Search for the cell housing the specified text and yield its [x, y] center coordinate. 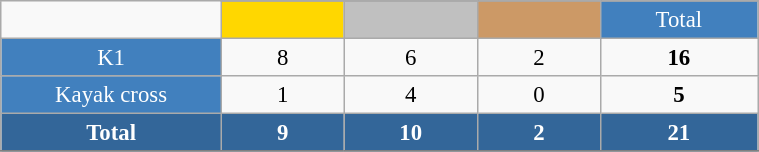
16 [679, 58]
0 [539, 95]
21 [679, 133]
8 [282, 58]
5 [679, 95]
9 [282, 133]
4 [411, 95]
10 [411, 133]
1 [282, 95]
6 [411, 58]
Kayak cross [112, 95]
K1 [112, 58]
